From the cell containing the given text, extract its center point as (x, y) coordinate. 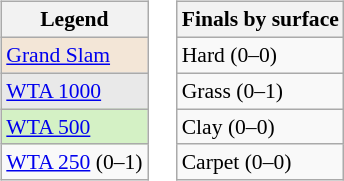
Carpet (0–0) (260, 162)
Finals by surface (260, 20)
Grass (0–1) (260, 91)
WTA 250 (0–1) (74, 162)
Grand Slam (74, 55)
Clay (0–0) (260, 127)
Hard (0–0) (260, 55)
Legend (74, 20)
WTA 500 (74, 127)
WTA 1000 (74, 91)
